Search for the cell housing the specified text and yield its (x, y) center coordinate. 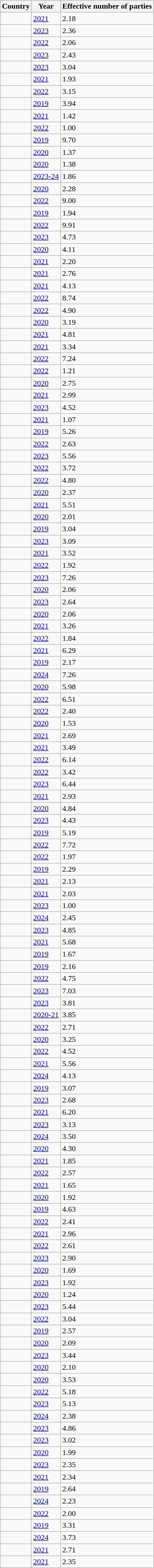
3.34 (107, 346)
4.80 (107, 480)
4.73 (107, 237)
3.13 (107, 1124)
4.81 (107, 334)
1.21 (107, 371)
1.42 (107, 116)
7.03 (107, 991)
3.15 (107, 91)
5.98 (107, 687)
3.44 (107, 1355)
2.43 (107, 55)
9.91 (107, 225)
2.61 (107, 1246)
6.51 (107, 699)
4.90 (107, 310)
1.65 (107, 1185)
4.11 (107, 249)
3.52 (107, 553)
1.99 (107, 1452)
5.18 (107, 1392)
2.75 (107, 383)
2.69 (107, 735)
1.67 (107, 954)
3.42 (107, 772)
1.38 (107, 164)
2.20 (107, 261)
3.07 (107, 1088)
2.16 (107, 966)
9.00 (107, 201)
2.01 (107, 517)
5.19 (107, 833)
7.24 (107, 359)
Country (16, 6)
3.26 (107, 626)
2.37 (107, 492)
6.20 (107, 1112)
3.31 (107, 1526)
1.93 (107, 79)
2.90 (107, 1258)
2.41 (107, 1222)
1.97 (107, 857)
1.94 (107, 213)
3.73 (107, 1538)
2.93 (107, 796)
2.38 (107, 1416)
5.26 (107, 432)
2.10 (107, 1367)
2.36 (107, 31)
2.96 (107, 1234)
2.63 (107, 444)
9.70 (107, 140)
3.19 (107, 322)
5.68 (107, 942)
8.74 (107, 298)
1.86 (107, 177)
Year (46, 6)
7.72 (107, 845)
Effective number of parties (107, 6)
1.84 (107, 638)
2.68 (107, 1100)
4.86 (107, 1428)
2.29 (107, 869)
3.25 (107, 1039)
2.13 (107, 881)
2.99 (107, 395)
2023-24 (46, 177)
4.85 (107, 930)
2.40 (107, 711)
3.50 (107, 1137)
3.72 (107, 468)
2.00 (107, 1513)
2.28 (107, 189)
4.30 (107, 1149)
4.84 (107, 808)
3.81 (107, 1003)
3.09 (107, 541)
2.03 (107, 893)
4.63 (107, 1209)
6.44 (107, 784)
1.24 (107, 1294)
3.02 (107, 1440)
2020-21 (46, 1015)
6.29 (107, 650)
3.53 (107, 1380)
1.53 (107, 723)
1.07 (107, 420)
2.17 (107, 663)
2.34 (107, 1477)
3.49 (107, 748)
1.69 (107, 1270)
2.45 (107, 918)
2.18 (107, 19)
5.51 (107, 504)
1.85 (107, 1161)
4.43 (107, 821)
2.76 (107, 274)
4.75 (107, 979)
1.37 (107, 152)
3.94 (107, 103)
5.44 (107, 1307)
2.23 (107, 1501)
5.13 (107, 1404)
3.85 (107, 1015)
6.14 (107, 760)
2.09 (107, 1343)
